Find where the given text appears and provide that cell's center as [X, Y] coordinate. 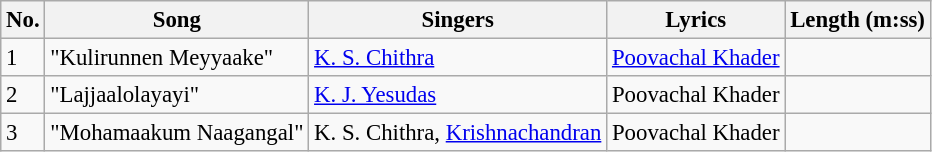
K. S. Chithra [458, 58]
K. J. Yesudas [458, 95]
No. [23, 20]
"Kulirunnen Meyyaake" [177, 58]
K. S. Chithra, Krishnachandran [458, 133]
2 [23, 95]
"Mohamaakum Naagangal" [177, 133]
3 [23, 133]
1 [23, 58]
Song [177, 20]
Length (m:ss) [858, 20]
Lyrics [696, 20]
"Lajjaalolayayi" [177, 95]
Singers [458, 20]
